Extract the (x, y) coordinate from the center of the cell holding the provided text.  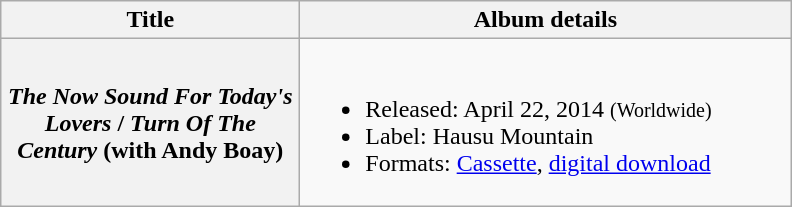
Album details (546, 20)
Released: April 22, 2014 (Worldwide)Label: Hausu MountainFormats: Cassette, digital download (546, 122)
Title (150, 20)
The Now Sound For Today's Lovers / Turn Of The Century (with Andy Boay) (150, 122)
